From the cell containing the given text, extract its center point as (x, y) coordinate. 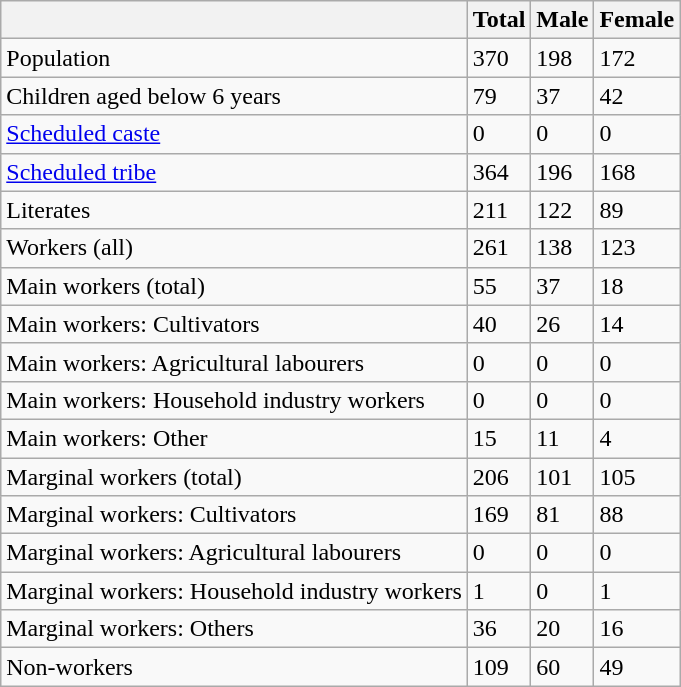
15 (499, 438)
49 (637, 667)
364 (499, 172)
370 (499, 58)
Female (637, 20)
Non-workers (234, 667)
Scheduled tribe (234, 172)
198 (562, 58)
Main workers: Agricultural labourers (234, 362)
Scheduled caste (234, 134)
4 (637, 438)
123 (637, 248)
Marginal workers: Household industry workers (234, 591)
16 (637, 629)
Workers (all) (234, 248)
Marginal workers: Others (234, 629)
Children aged below 6 years (234, 96)
Main workers: Household industry workers (234, 400)
261 (499, 248)
81 (562, 515)
105 (637, 477)
Marginal workers (total) (234, 477)
60 (562, 667)
89 (637, 210)
Male (562, 20)
Main workers: Cultivators (234, 324)
168 (637, 172)
196 (562, 172)
11 (562, 438)
172 (637, 58)
109 (499, 667)
101 (562, 477)
55 (499, 286)
206 (499, 477)
211 (499, 210)
Marginal workers: Agricultural labourers (234, 553)
20 (562, 629)
40 (499, 324)
26 (562, 324)
36 (499, 629)
Population (234, 58)
Main workers (total) (234, 286)
Main workers: Other (234, 438)
138 (562, 248)
169 (499, 515)
79 (499, 96)
Literates (234, 210)
88 (637, 515)
42 (637, 96)
122 (562, 210)
Total (499, 20)
14 (637, 324)
Marginal workers: Cultivators (234, 515)
18 (637, 286)
